For the text-containing cell, return its midpoint in (x, y) coordinate format. 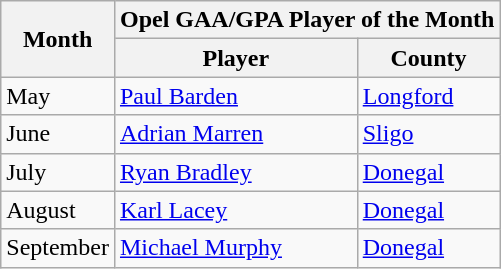
Michael Murphy (236, 248)
May (58, 96)
Ryan Bradley (236, 172)
August (58, 210)
July (58, 172)
Sligo (428, 134)
Karl Lacey (236, 210)
Longford (428, 96)
Player (236, 58)
Paul Barden (236, 96)
Month (58, 39)
June (58, 134)
Adrian Marren (236, 134)
September (58, 248)
Opel GAA/GPA Player of the Month (306, 20)
County (428, 58)
